Return the [X, Y] coordinate for the center point of the cell that contains the specified text.  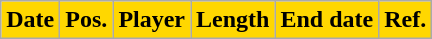
Date [30, 20]
End date [327, 20]
Ref. [406, 20]
Length [233, 20]
Pos. [86, 20]
Player [152, 20]
